Determine the [x, y] coordinate at the center of the cell enclosing the given text.  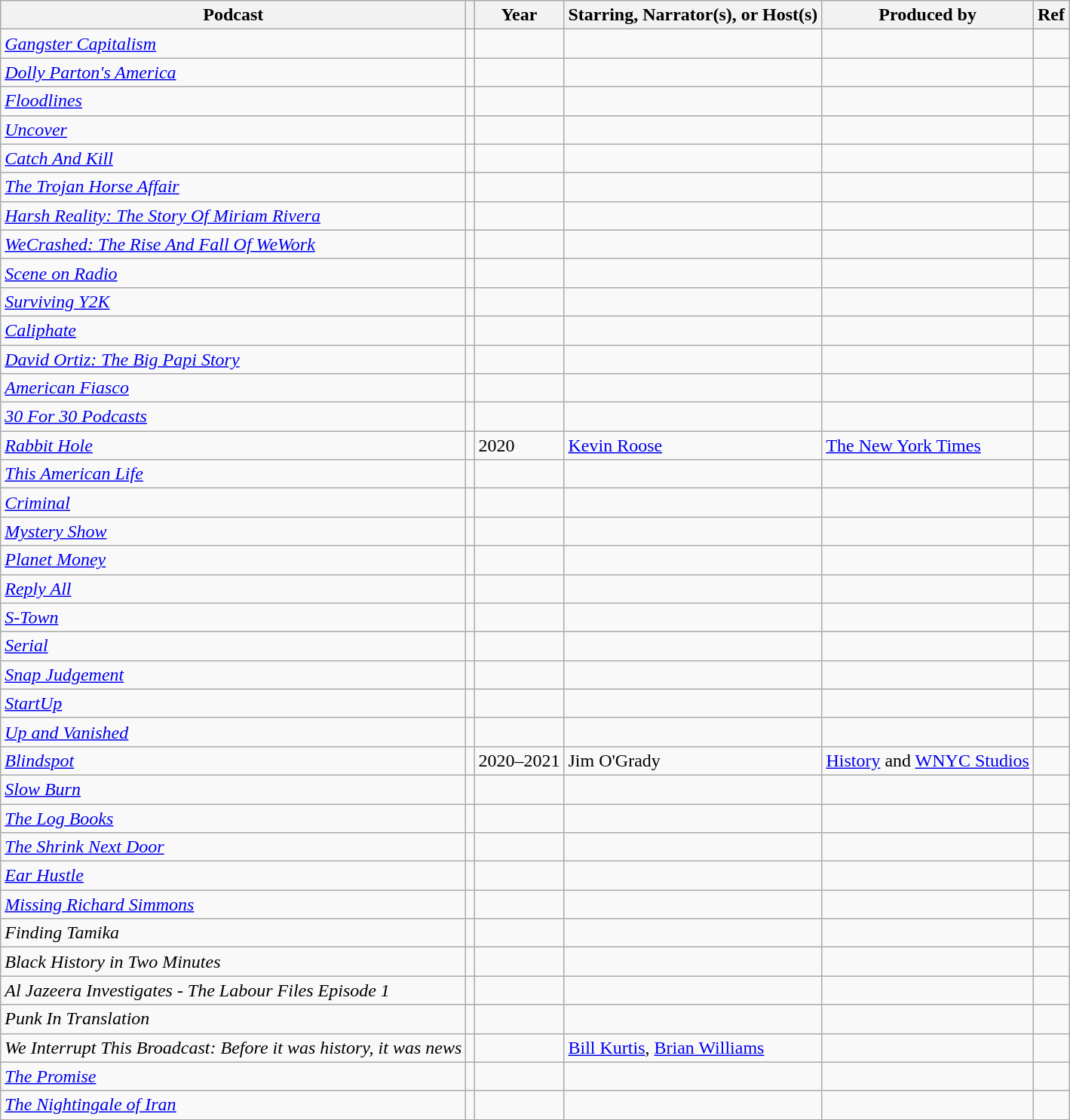
The Promise [234, 1076]
The New York Times [927, 445]
Criminal [234, 503]
2020 [519, 445]
Floodlines [234, 101]
The Trojan Horse Affair [234, 187]
Surviving Y2K [234, 301]
Blindspot [234, 760]
American Fiasco [234, 388]
Kevin Roose [693, 445]
Planet Money [234, 560]
StartUp [234, 703]
Gangster Capitalism [234, 44]
Al Jazeera Investigates - The Labour Files Episode 1 [234, 990]
Harsh Reality: The Story Of Miriam Rivera [234, 216]
History and WNYC Studios [927, 760]
Slow Burn [234, 789]
Scene on Radio [234, 273]
Starring, Narrator(s), or Host(s) [693, 15]
Black History in Two Minutes [234, 962]
Ref [1051, 15]
Uncover [234, 130]
Dolly Parton's America [234, 72]
Finding Tamika [234, 933]
Reply All [234, 589]
WeCrashed: The Rise And Fall Of WeWork [234, 244]
The Shrink Next Door [234, 847]
Podcast [234, 15]
Mystery Show [234, 531]
S-Town [234, 617]
Jim O'Grady [693, 760]
Serial [234, 646]
Produced by [927, 15]
This American Life [234, 474]
The Log Books [234, 818]
Missing Richard Simmons [234, 904]
We Interrupt This Broadcast: Before it was history, it was news [234, 1048]
Caliphate [234, 330]
Rabbit Hole [234, 445]
David Ortiz: The Big Papi Story [234, 360]
The Nightingale of Iran [234, 1105]
Punk In Translation [234, 1019]
Snap Judgement [234, 675]
Bill Kurtis, Brian Williams [693, 1048]
2020–2021 [519, 760]
Year [519, 15]
Ear Hustle [234, 876]
Up and Vanished [234, 732]
Catch And Kill [234, 158]
30 For 30 Podcasts [234, 417]
